Return the [x, y] coordinate for the center point of the cell that contains the specified text.  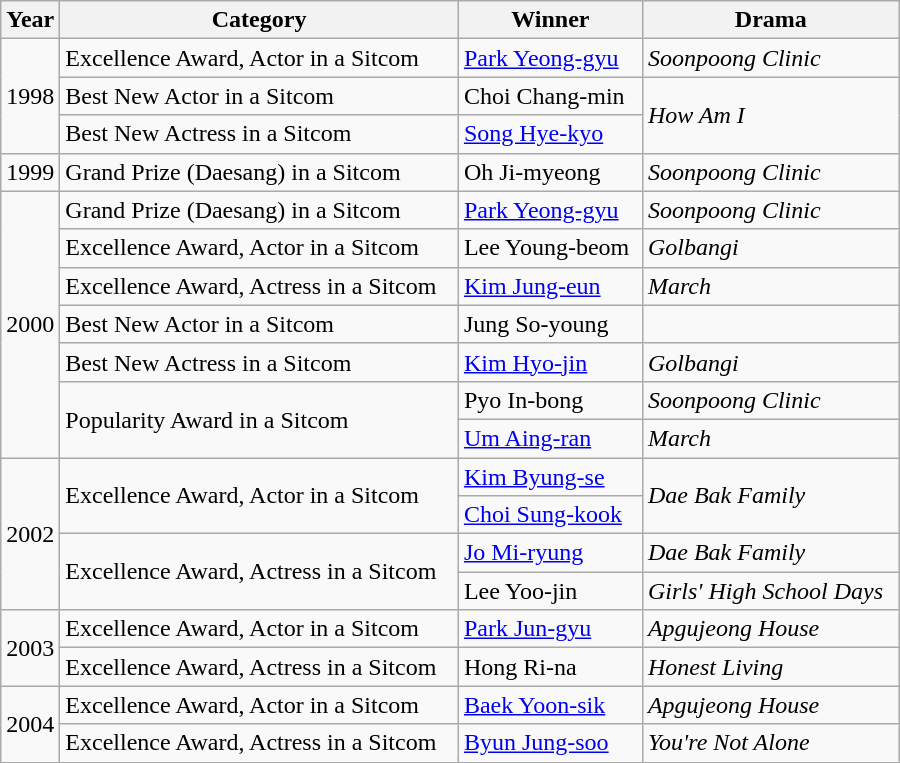
1999 [30, 172]
Hong Ri-na [550, 667]
Baek Yoon-sik [550, 705]
2002 [30, 534]
1998 [30, 96]
Kim Hyo-jin [550, 362]
2004 [30, 724]
Popularity Award in a Sitcom [260, 419]
Jung So-young [550, 324]
Um Aing-ran [550, 438]
Jo Mi-ryung [550, 553]
Byun Jung-soo [550, 743]
Drama [770, 20]
Category [260, 20]
Winner [550, 20]
Girls' High School Days [770, 591]
2000 [30, 324]
Park Jun-gyu [550, 629]
Pyo In-bong [550, 400]
2003 [30, 648]
Honest Living [770, 667]
Choi Chang-min [550, 96]
You're Not Alone [770, 743]
Lee Yoo-jin [550, 591]
Kim Jung-eun [550, 286]
Kim Byung-se [550, 477]
Choi Sung-kook [550, 515]
How Am I [770, 115]
Year [30, 20]
Song Hye-kyo [550, 134]
Lee Young-beom [550, 248]
Oh Ji-myeong [550, 172]
